Output the (x, y) coordinate of the center of the cell containing the given text.  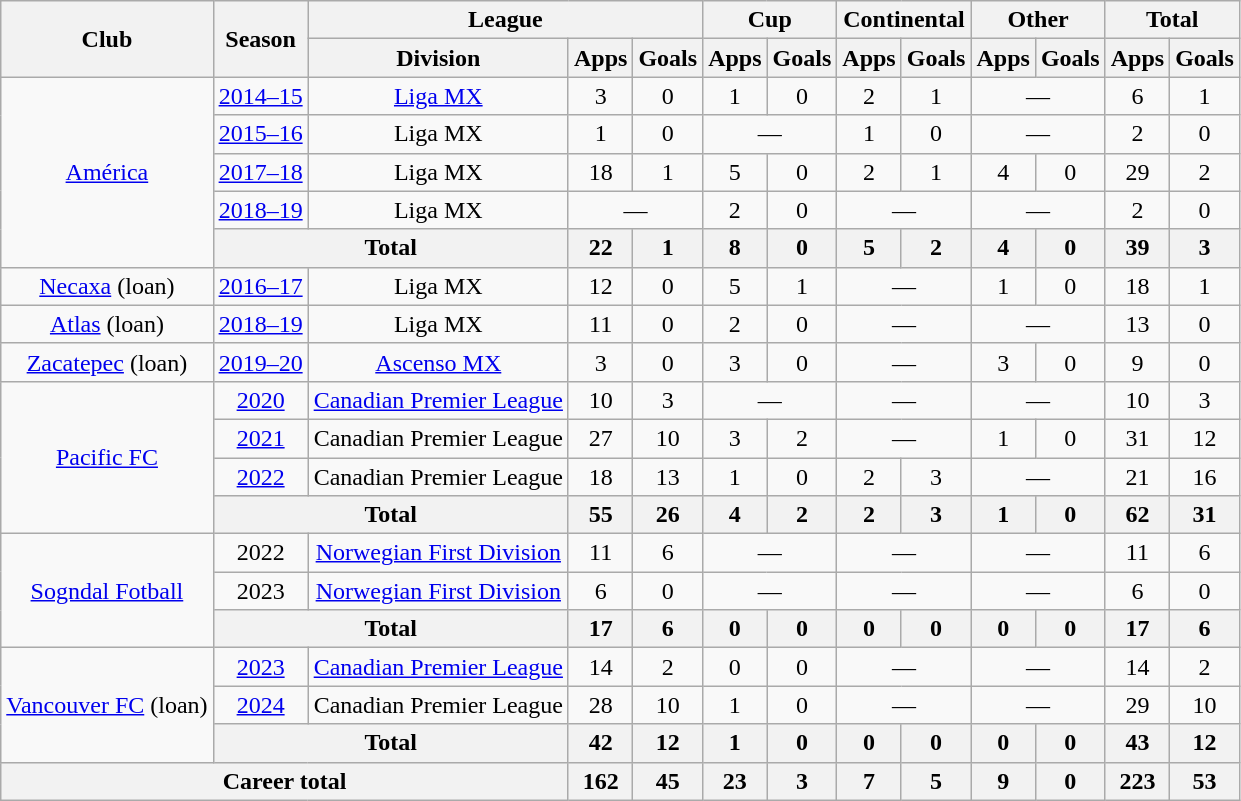
2021 (260, 438)
27 (600, 438)
26 (668, 515)
2020 (260, 400)
43 (1137, 743)
23 (735, 781)
53 (1205, 781)
Career total (285, 781)
Pacific FC (107, 457)
Zacatepec (loan) (107, 362)
Continental (904, 20)
55 (600, 515)
42 (600, 743)
45 (668, 781)
Cup (770, 20)
2016–17 (260, 286)
Club (107, 39)
Ascenso MX (438, 362)
162 (600, 781)
62 (1137, 515)
223 (1137, 781)
Vancouver FC (loan) (107, 705)
Division (438, 58)
Necaxa (loan) (107, 286)
2015–16 (260, 134)
16 (1205, 477)
7 (869, 781)
Other (1038, 20)
Season (260, 39)
22 (600, 248)
América (107, 172)
21 (1137, 477)
28 (600, 705)
Atlas (loan) (107, 324)
2019–20 (260, 362)
League (505, 20)
2017–18 (260, 172)
8 (735, 248)
2014–15 (260, 96)
39 (1137, 248)
Sogndal Fotball (107, 591)
2024 (260, 705)
